Scan for the cell matching the given text and deliver its [x, y] coordinate at center. 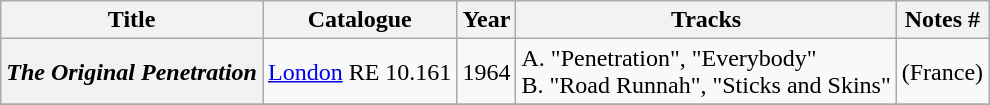
Notes # [942, 20]
1964 [486, 72]
London RE 10.161 [359, 72]
(France) [942, 72]
A. "Penetration", "Everybody"B. "Road Runnah", "Sticks and Skins" [706, 72]
The Original Penetration [132, 72]
Tracks [706, 20]
Year [486, 20]
Catalogue [359, 20]
Title [132, 20]
